Pinpoint the cell where the given text exists, returning its [X, Y] midpoint coordinate. 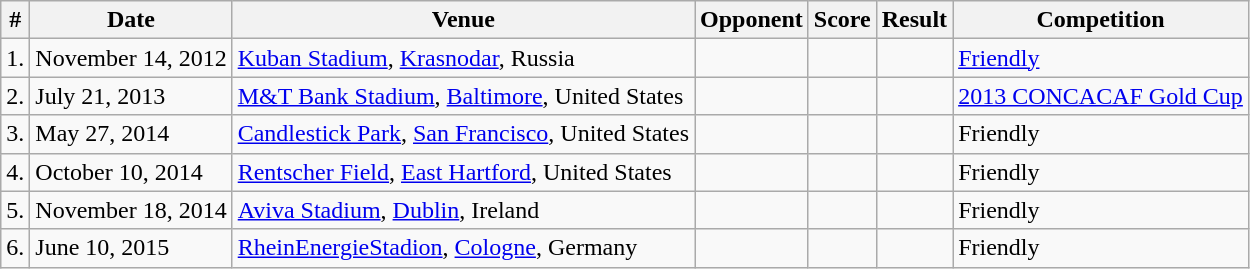
October 10, 2014 [131, 172]
Score [842, 20]
6. [16, 248]
3. [16, 134]
Result [914, 20]
2013 CONCACAF Gold Cup [1101, 96]
November 14, 2012 [131, 58]
2. [16, 96]
4. [16, 172]
Opponent [751, 20]
June 10, 2015 [131, 248]
# [16, 20]
Aviva Stadium, Dublin, Ireland [463, 210]
Candlestick Park, San Francisco, United States [463, 134]
July 21, 2013 [131, 96]
Date [131, 20]
Venue [463, 20]
Competition [1101, 20]
RheinEnergieStadion, Cologne, Germany [463, 248]
5. [16, 210]
May 27, 2014 [131, 134]
November 18, 2014 [131, 210]
Rentscher Field, East Hartford, United States [463, 172]
Kuban Stadium, Krasnodar, Russia [463, 58]
M&T Bank Stadium, Baltimore, United States [463, 96]
1. [16, 58]
